From the cell containing the given text, extract its center point as (x, y) coordinate. 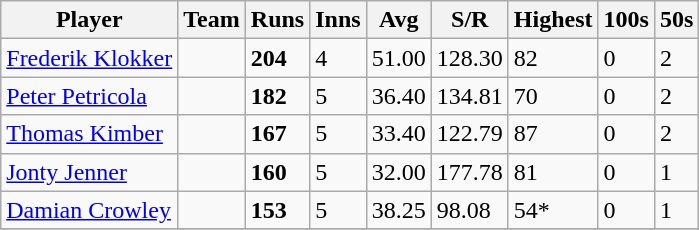
70 (553, 96)
160 (277, 172)
Thomas Kimber (90, 134)
177.78 (470, 172)
87 (553, 134)
Peter Petricola (90, 96)
134.81 (470, 96)
54* (553, 210)
Damian Crowley (90, 210)
50s (676, 20)
100s (626, 20)
32.00 (398, 172)
Team (212, 20)
Highest (553, 20)
122.79 (470, 134)
81 (553, 172)
51.00 (398, 58)
Avg (398, 20)
Frederik Klokker (90, 58)
36.40 (398, 96)
Player (90, 20)
167 (277, 134)
4 (338, 58)
204 (277, 58)
Jonty Jenner (90, 172)
Inns (338, 20)
153 (277, 210)
128.30 (470, 58)
98.08 (470, 210)
Runs (277, 20)
182 (277, 96)
S/R (470, 20)
38.25 (398, 210)
33.40 (398, 134)
82 (553, 58)
